For the text-containing cell, return its midpoint in [X, Y] coordinate format. 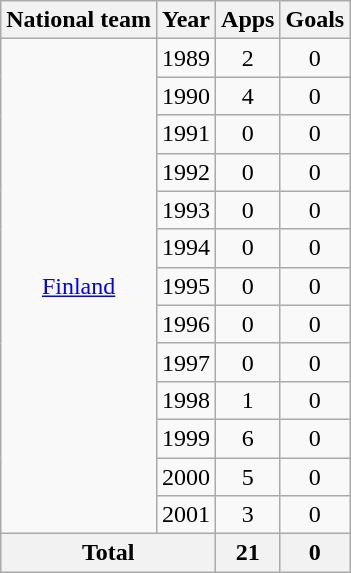
Total [108, 553]
Year [186, 20]
1 [248, 400]
4 [248, 96]
1999 [186, 438]
Goals [315, 20]
1998 [186, 400]
3 [248, 515]
1997 [186, 362]
Finland [79, 286]
1993 [186, 210]
1992 [186, 172]
2000 [186, 477]
1995 [186, 286]
Apps [248, 20]
1994 [186, 248]
National team [79, 20]
6 [248, 438]
1996 [186, 324]
21 [248, 553]
1990 [186, 96]
2 [248, 58]
2001 [186, 515]
5 [248, 477]
1991 [186, 134]
1989 [186, 58]
